Return the [x, y] coordinate for the center point of the cell that contains the specified text.  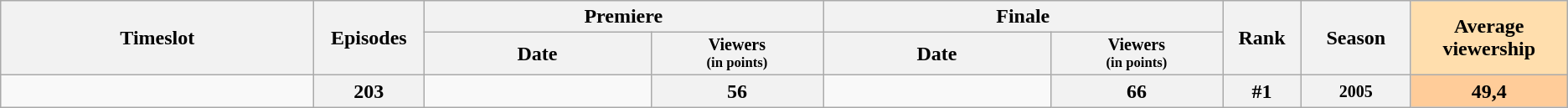
Finale [1024, 17]
2005 [1355, 91]
Episodes [369, 39]
Average viewership [1489, 39]
49,4 [1489, 91]
203 [369, 91]
#1 [1262, 91]
Season [1355, 39]
Rank [1262, 39]
66 [1137, 91]
Premiere [623, 17]
56 [737, 91]
Timeslot [157, 39]
